For the text-containing cell, return its midpoint in [x, y] coordinate format. 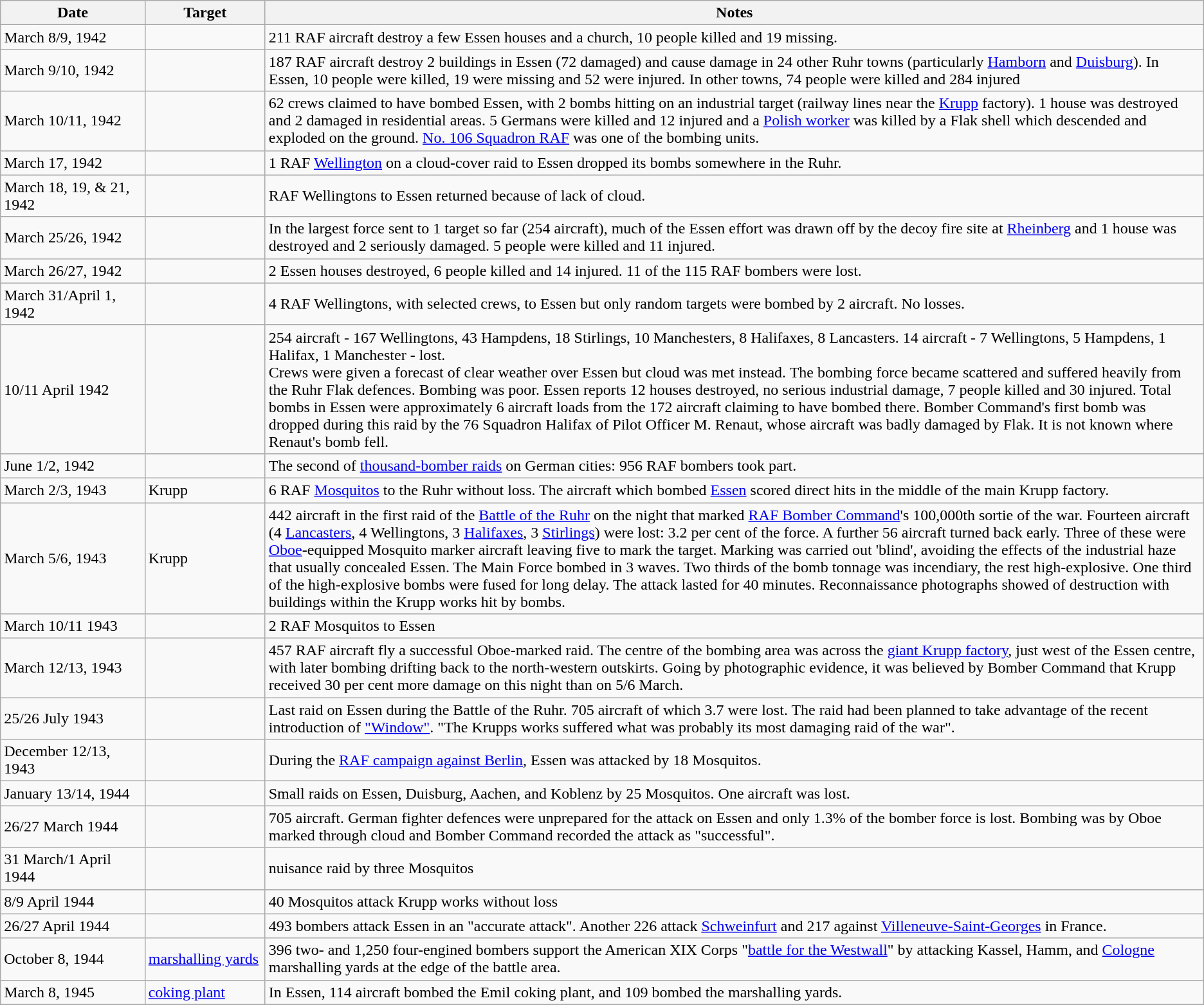
March 8, 1945 [73, 992]
March 2/3, 1943 [73, 490]
marshalling yards [205, 959]
June 1/2, 1942 [73, 466]
211 RAF aircraft destroy a few Essen houses and a church, 10 people killed and 19 missing. [734, 37]
March 17, 1942 [73, 163]
March 10/11, 1942 [73, 121]
493 bombers attack Essen in an "accurate attack". Another 226 attack Schweinfurt and 217 against Villeneuve-Saint-Georges in France. [734, 926]
March 18, 19, & 21, 1942 [73, 195]
Date [73, 13]
December 12/13, 1943 [73, 760]
26/27 April 1944 [73, 926]
31 March/1 April 1944 [73, 868]
25/26 July 1943 [73, 719]
During the RAF campaign against Berlin, Essen was attacked by 18 Mosquitos. [734, 760]
40 Mosquitos attack Krupp works without loss [734, 901]
nuisance raid by three Mosquitos [734, 868]
coking plant [205, 992]
March 25/26, 1942 [73, 238]
8/9 April 1944 [73, 901]
2 Essen houses destroyed, 6 people killed and 14 injured. 11 of the 115 RAF bombers were lost. [734, 271]
2 RAF Mosquitos to Essen [734, 626]
March 5/6, 1943 [73, 558]
March 26/27, 1942 [73, 271]
10/11 April 1942 [73, 389]
October 8, 1944 [73, 959]
4 RAF Wellingtons, with selected crews, to Essen but only random targets were bombed by 2 aircraft. No losses. [734, 303]
Target [205, 13]
In Essen, 114 aircraft bombed the Emil coking plant, and 109 bombed the marshalling yards. [734, 992]
26/27 March 1944 [73, 827]
January 13/14, 1944 [73, 793]
The second of thousand-bomber raids on German cities: 956 RAF bombers took part. [734, 466]
6 RAF Mosquitos to the Ruhr without loss. The aircraft which bombed Essen scored direct hits in the middle of the main Krupp factory. [734, 490]
March 10/11 1943 [73, 626]
March 8/9, 1942 [73, 37]
March 12/13, 1943 [73, 668]
RAF Wellingtons to Essen returned because of lack of cloud. [734, 195]
Small raids on Essen, Duisburg, Aachen, and Koblenz by 25 Mosquitos. One aircraft was lost. [734, 793]
1 RAF Wellington on a cloud-cover raid to Essen dropped its bombs somewhere in the Ruhr. [734, 163]
March 9/10, 1942 [73, 71]
Notes [734, 13]
March 31/April 1, 1942 [73, 303]
